Pinpoint the cell where the given text exists, returning its [x, y] midpoint coordinate. 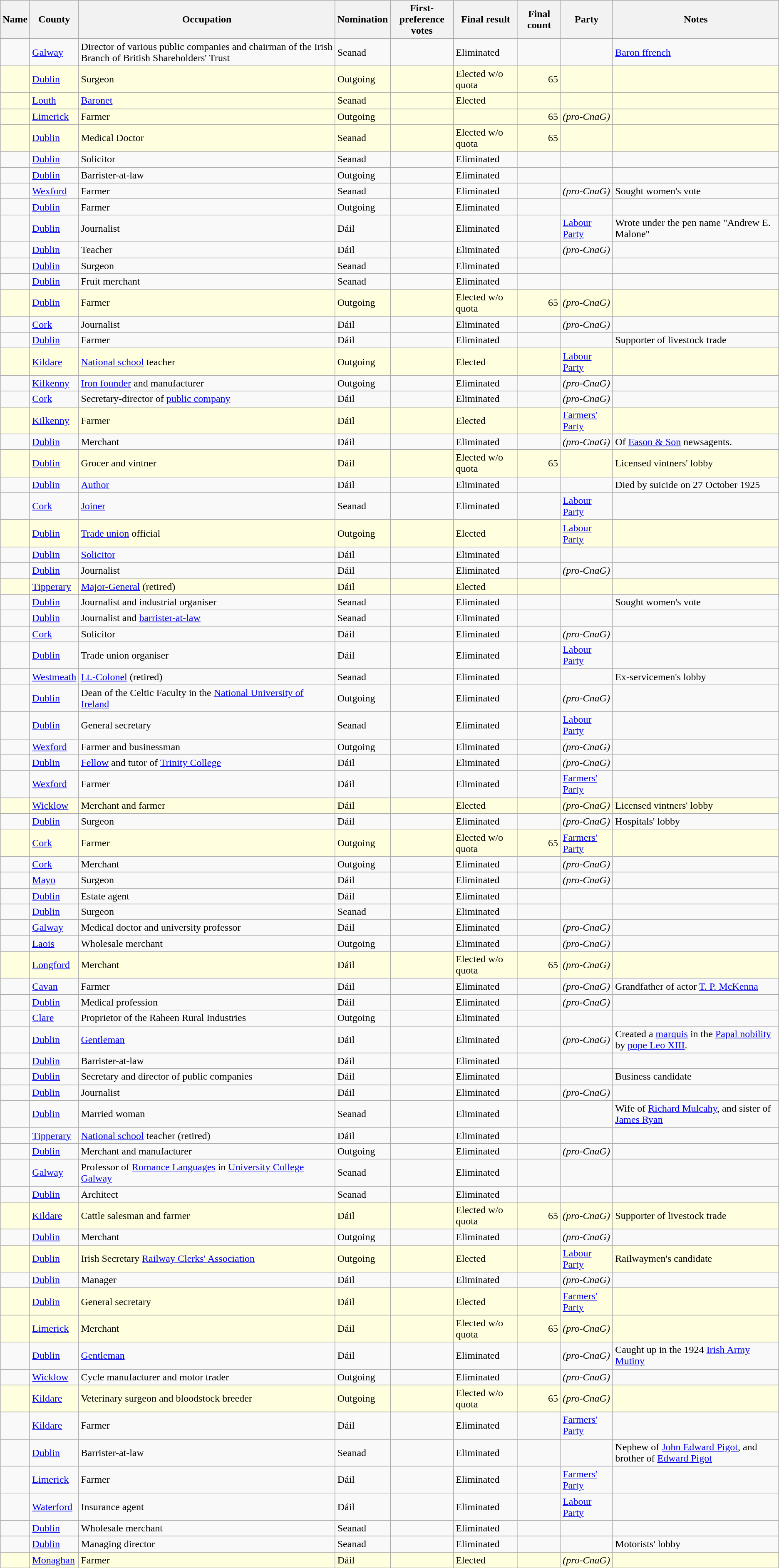
Westmeath [54, 677]
Medical profession [207, 1002]
Occupation [207, 20]
Party [587, 20]
Lt.-Colonel (retired) [207, 677]
Name [15, 20]
Irish Secretary Railway Clerks' Association [207, 1259]
Married woman [207, 1114]
Joiner [207, 506]
Director of various public companies and chairman of the Irish Branch of British Shareholders' Trust [207, 52]
Waterford [54, 1507]
National school teacher [207, 362]
National school teacher (retired) [207, 1135]
Cavan [54, 986]
Author [207, 485]
Managing director [207, 1544]
Of Eason & Son newsagents. [696, 442]
Insurance agent [207, 1507]
Dean of the Celtic Faculty in the National University of Ireland [207, 698]
Final count [539, 20]
Professor of Romance Languages in University College Galway [207, 1172]
Laois [54, 944]
Wrote under the pen name "Andrew E. Malone" [696, 228]
Clare [54, 1018]
Created a marquis in the Papal nobility by pope Leo XIII. [696, 1039]
Merchant and farmer [207, 805]
Secretary-director of public company [207, 399]
Major-General (retired) [207, 586]
Veterinary surgeon and bloodstock breeder [207, 1399]
Fruit merchant [207, 282]
Journalist and industrial organiser [207, 602]
Manager [207, 1280]
Teacher [207, 250]
Trade union organiser [207, 656]
Medical doctor and university professor [207, 928]
Baronet [207, 101]
Motorists' lobby [696, 1544]
First-preferencevotes [422, 20]
Journalist and barrister-at-law [207, 618]
Mayo [54, 880]
Cycle manufacturer and motor trader [207, 1377]
Secretary and director of public companies [207, 1077]
Died by suicide on 27 October 1925 [696, 485]
Medical Doctor [207, 138]
Cattle salesman and farmer [207, 1216]
Nomination [362, 20]
Wife of Richard Mulcahy, and sister of James Ryan [696, 1114]
Hospitals' lobby [696, 821]
Railwaymen's candidate [696, 1259]
Final result [486, 20]
Notes [696, 20]
Proprietor of the Raheen Rural Industries [207, 1018]
Longford [54, 965]
Monaghan [54, 1560]
Business candidate [696, 1077]
Baron ffrench [696, 52]
Nephew of John Edward Pigot, and brother of Edward Pigot [696, 1453]
Merchant and manufacturer [207, 1151]
Louth [54, 101]
Ex-servicemen's lobby [696, 677]
County [54, 20]
Grandfather of actor T. P. McKenna [696, 986]
Iron founder and manufacturer [207, 383]
Grocer and vintner [207, 463]
Farmer and businessman [207, 747]
Architect [207, 1194]
Trade union official [207, 533]
Estate agent [207, 896]
Caught up in the 1924 Irish Army Mutiny [696, 1355]
Fellow and tutor of Trinity College [207, 763]
